Provide the [X, Y] coordinate of the cell's center where the given text is located.  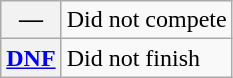
Did not compete [146, 20]
— [31, 20]
Did not finish [146, 58]
DNF [31, 58]
